Search for the cell housing the specified text and yield its (x, y) center coordinate. 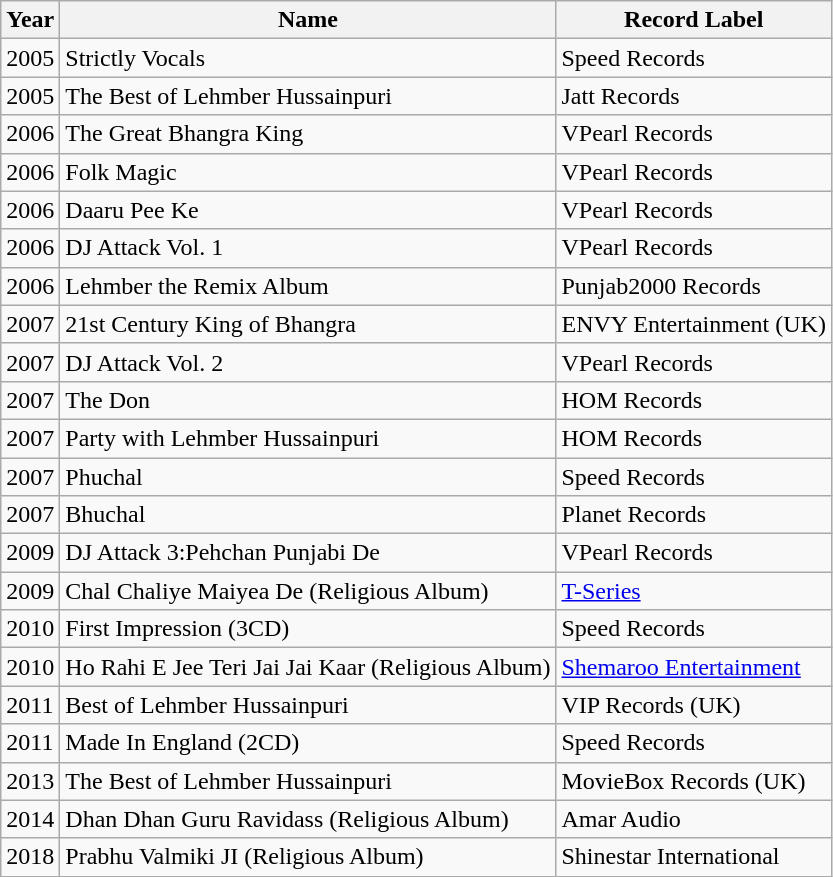
Jatt Records (694, 96)
2013 (30, 781)
Shemaroo Entertainment (694, 667)
2014 (30, 819)
DJ Attack 3:Pehchan Punjabi De (308, 553)
DJ Attack Vol. 2 (308, 362)
Bhuchal (308, 515)
T-Series (694, 591)
Name (308, 20)
Made In England (2CD) (308, 743)
The Don (308, 400)
Party with Lehmber Hussainpuri (308, 438)
Strictly Vocals (308, 58)
ENVY Entertainment (UK) (694, 324)
First Impression (3CD) (308, 629)
MovieBox Records (UK) (694, 781)
Lehmber the Remix Album (308, 286)
DJ Attack Vol. 1 (308, 248)
Prabhu Valmiki JI (Religious Album) (308, 857)
Ho Rahi E Jee Teri Jai Jai Kaar (Religious Album) (308, 667)
Year (30, 20)
Shinestar International (694, 857)
VIP Records (UK) (694, 705)
Best of Lehmber Hussainpuri (308, 705)
Planet Records (694, 515)
The Great Bhangra King (308, 134)
Folk Magic (308, 172)
Chal Chaliye Maiyea De (Religious Album) (308, 591)
Phuchal (308, 477)
Punjab2000 Records (694, 286)
21st Century King of Bhangra (308, 324)
Amar Audio (694, 819)
Dhan Dhan Guru Ravidass (Religious Album) (308, 819)
2018 (30, 857)
Record Label (694, 20)
Daaru Pee Ke (308, 210)
